Output the (X, Y) coordinate of the center of the cell containing the given text.  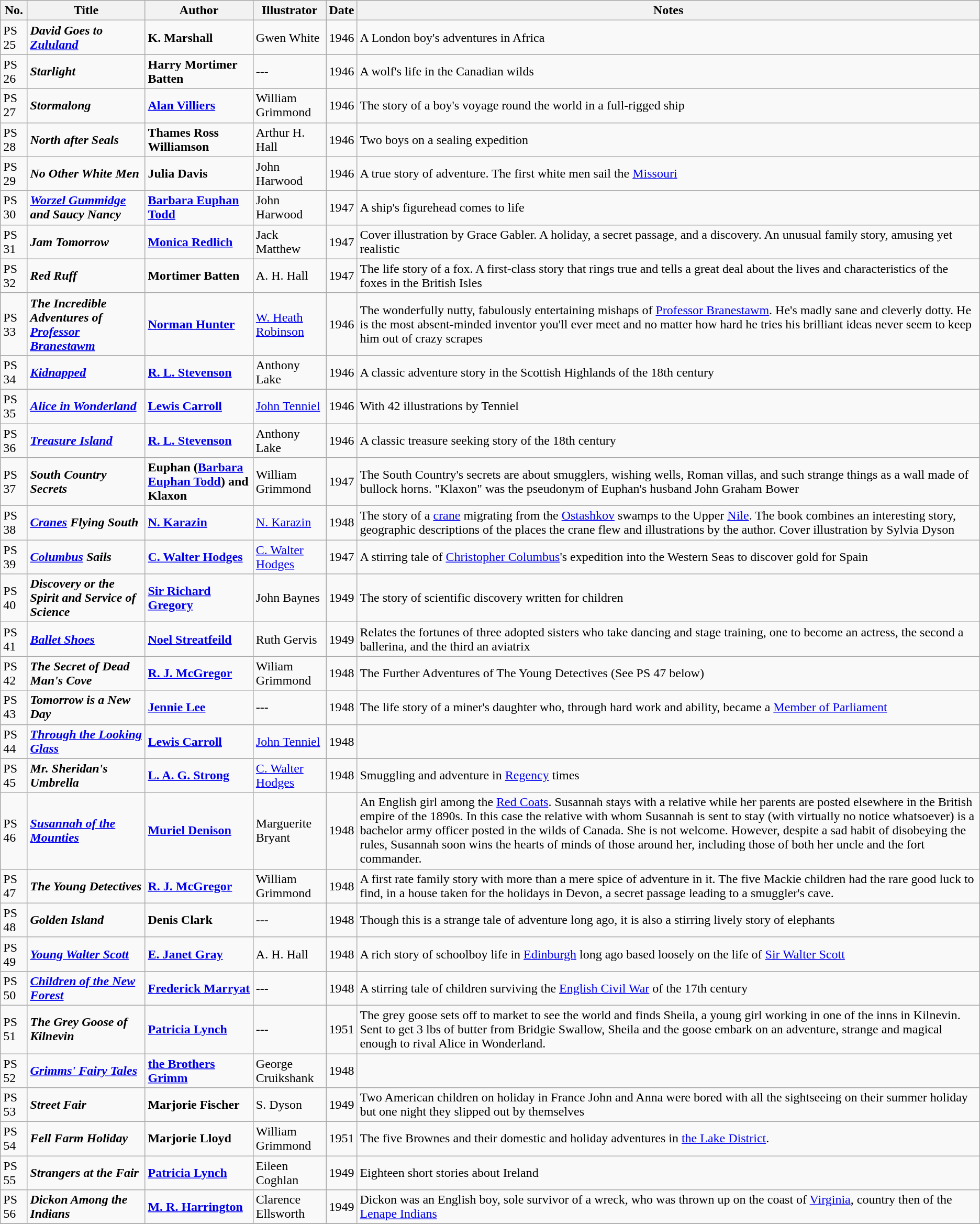
Ruth Gervis (289, 639)
Grimms' Fairy Tales (86, 1071)
Mortimer Batten (199, 275)
E. Janet Gray (199, 954)
PS 40 (14, 598)
Marguerite Bryant (289, 831)
Noel Streatfeild (199, 639)
South Country Secrets (86, 482)
PS 33 (14, 324)
Discovery or the Spirit and Service of Science (86, 598)
PS 39 (14, 557)
Jack Matthew (289, 242)
PS 44 (14, 742)
Title (86, 10)
Cover illustration by Grace Gabler. A holiday, a secret passage, and a discovery. An unusual family story, amusing yet realistic (668, 242)
Euphan (Barbara Euphan Todd) and Klaxon (199, 482)
Cranes Flying South (86, 523)
Tomorrow is a New Day (86, 707)
L. A. G. Strong (199, 775)
the Brothers Grimm (199, 1071)
A wolf's life in the Canadian wilds (668, 71)
Jennie Lee (199, 707)
PS 30 (14, 207)
A stirring tale of children surviving the English Civil War of the 17th century (668, 988)
Wiliam Grimmond (289, 674)
PS 46 (14, 831)
PS 32 (14, 275)
PS 56 (14, 1207)
Smuggling and adventure in Regency times (668, 775)
Susannah of the Mounties (86, 831)
The Young Detectives (86, 886)
Denis Clark (199, 920)
The story of a boy's voyage round the world in a full-rigged ship (668, 106)
Children of the New Forest (86, 988)
The Further Adventures of The Young Detectives (See PS 47 below) (668, 674)
PS 38 (14, 523)
Julia Davis (199, 174)
Mr. Sheridan's Umbrella (86, 775)
Clarence Ellsworth (289, 1207)
PS 29 (14, 174)
Muriel Denison (199, 831)
George Cruikshank (289, 1071)
The life story of a miner's daughter who, through hard work and ability, became a Member of Parliament (668, 707)
A true story of adventure. The first white men sail the Missouri (668, 174)
Stormalong (86, 106)
PS 25 (14, 38)
Young Walter Scott (86, 954)
PS 27 (14, 106)
PS 47 (14, 886)
K. Marshall (199, 38)
The Incredible Adventures of Professor Branestawm (86, 324)
PS 37 (14, 482)
Marjorie Fischer (199, 1105)
Eileen Coghlan (289, 1173)
PS 31 (14, 242)
Author (199, 10)
M. R. Harrington (199, 1207)
With 42 illustrations by Tenniel (668, 406)
The Secret of Dead Man's Cove (86, 674)
Street Fair (86, 1105)
Alan Villiers (199, 106)
S. Dyson (289, 1105)
Notes (668, 10)
PS 51 (14, 1029)
PS 36 (14, 440)
No Other White Men (86, 174)
Treasure Island (86, 440)
A ship's figurehead comes to life (668, 207)
Strangers at the Fair (86, 1173)
PS 50 (14, 988)
Harry Mortimer Batten (199, 71)
Worzel Gummidge and Saucy Nancy (86, 207)
PS 53 (14, 1105)
PS 42 (14, 674)
PS 54 (14, 1139)
W. Heath Robinson (289, 324)
Red Ruff (86, 275)
A rich story of schoolboy life in Edinburgh long ago based loosely on the life of Sir Walter Scott (668, 954)
Through the Looking Glass (86, 742)
PS 34 (14, 372)
A London boy's adventures in Africa (668, 38)
Gwen White (289, 38)
The five Brownes and their domestic and holiday adventures in the Lake District. (668, 1139)
John Baynes (289, 598)
PS 45 (14, 775)
PS 28 (14, 139)
Fell Farm Holiday (86, 1139)
Kidnapped (86, 372)
PS 41 (14, 639)
A stirring tale of Christopher Columbus's expedition into the Western Seas to discover gold for Spain (668, 557)
Eighteen short stories about Ireland (668, 1173)
PS 26 (14, 71)
The story of scientific discovery written for children (668, 598)
PS 52 (14, 1071)
PS 35 (14, 406)
PS 49 (14, 954)
Dickon Among the Indians (86, 1207)
David Goes to Zululand (86, 38)
Thames Ross Williamson (199, 139)
Monica Redlich (199, 242)
Though this is a strange tale of adventure long ago, it is also a stirring lively story of elephants (668, 920)
North after Seals (86, 139)
Golden Island (86, 920)
Date (341, 10)
PS 55 (14, 1173)
Dickon was an English boy, sole survivor of a wreck, who was thrown up on the coast of Virginia, country then of the Lenape Indians (668, 1207)
PS 48 (14, 920)
Starlight (86, 71)
No. (14, 10)
Alice in Wonderland (86, 406)
Arthur H. Hall (289, 139)
The Grey Goose of Kilnevin (86, 1029)
Illustrator (289, 10)
Two boys on a sealing expedition (668, 139)
Marjorie Lloyd (199, 1139)
Norman Hunter (199, 324)
Jam Tomorrow (86, 242)
A classic adventure story in the Scottish Highlands of the 18th century (668, 372)
Columbus Sails (86, 557)
Ballet Shoes (86, 639)
Barbara Euphan Todd (199, 207)
Sir Richard Gregory (199, 598)
Frederick Marryat (199, 988)
PS 43 (14, 707)
A classic treasure seeking story of the 18th century (668, 440)
